For the text-containing cell, return its midpoint in [x, y] coordinate format. 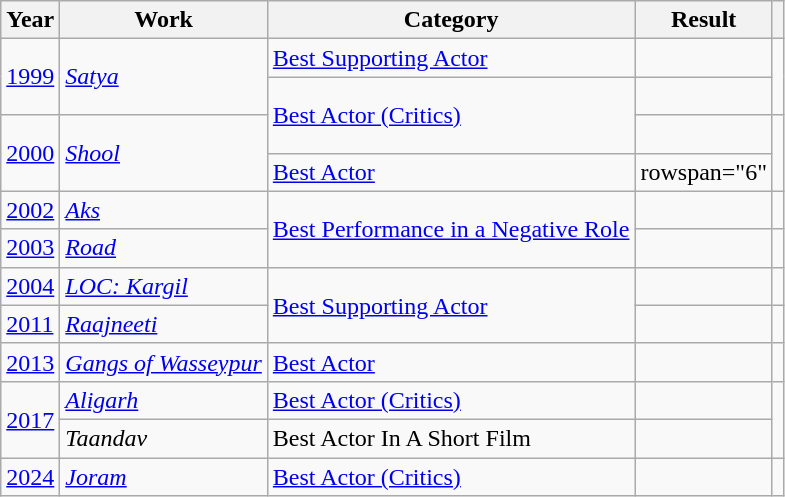
2002⁣ [30, 210]
2017⁣ [30, 419]
2013⁣ [30, 362]
Raajneeti⁣ [164, 324]
Work⁣ [164, 20]
Best Performance in a Negative Role⁣ [451, 229]
Year⁣ [30, 20]
Best Actor (Critics)⁣ [451, 115]
Aks⁣ [164, 210]
Result⁣ [704, 20]
Aligarh [164, 400]
Taandav⁣⁣ [164, 438]
Best Actor In A Short Film⁣⁣ [451, 438]
Road⁣ [164, 248]
Satya⁣ [164, 77]
2004⁣ [30, 286]
Gangs of Wasseypur⁣ [164, 362]
rowspan="6"⁣ [704, 172]
Joram [164, 477]
2003⁣ [30, 248]
LOC: Kargil⁣ [164, 286]
Shool⁣ [164, 153]
2024 [30, 477]
2011 [30, 324]
2000⁣ [30, 153]
Category⁣ [451, 20]
1999⁣ [30, 77]
